Determine the (x, y) coordinate at the center of the cell enclosing the given text.  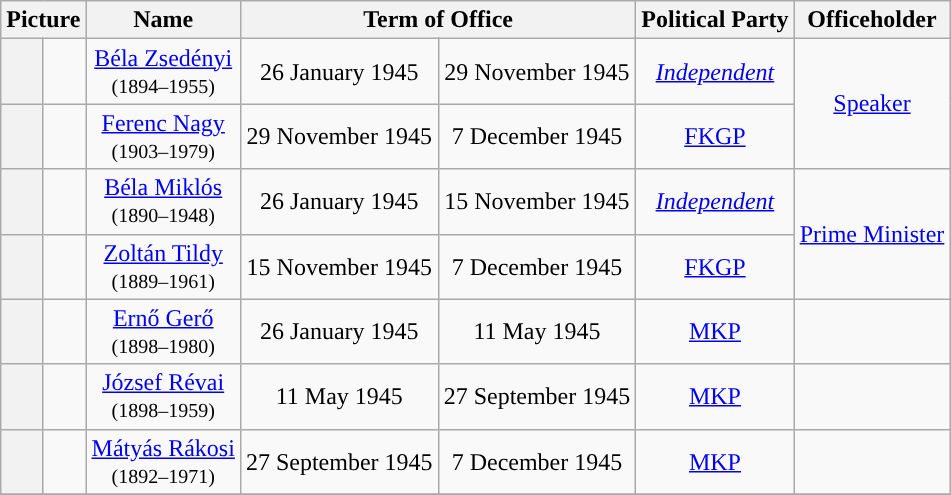
Béla Miklós(1890–1948) (163, 202)
Officeholder (872, 20)
Picture (44, 20)
Political Party (715, 20)
Term of Office (438, 20)
Béla Zsedényi(1894–1955) (163, 72)
Ernő Gerő(1898–1980) (163, 332)
Speaker (872, 104)
Prime Minister (872, 234)
Mátyás Rákosi(1892–1971) (163, 462)
Zoltán Tildy(1889–1961) (163, 266)
Ferenc Nagy(1903–1979) (163, 136)
József Révai(1898–1959) (163, 396)
Name (163, 20)
